Output the (x, y) coordinate of the center of the cell containing the given text.  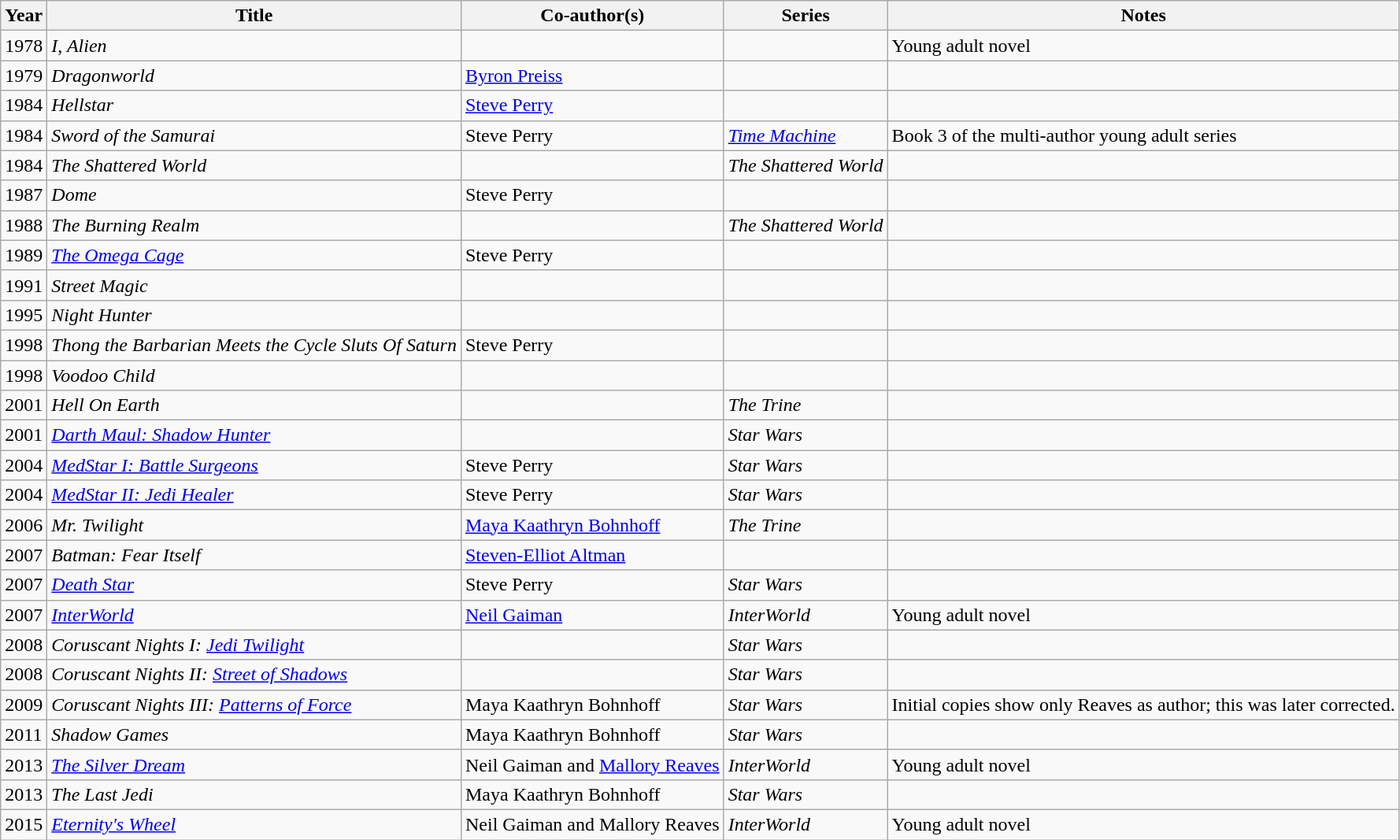
1978 (24, 46)
Neil Gaiman (592, 615)
The Burning Realm (254, 225)
Initial copies show only Reaves as author; this was later corrected. (1143, 705)
Title (254, 16)
Book 3 of the multi-author young adult series (1143, 135)
Mr. Twilight (254, 525)
Voodoo Child (254, 376)
MedStar I: Battle Surgeons (254, 465)
Street Magic (254, 285)
Year (24, 16)
Coruscant Nights III: Patterns of Force (254, 705)
Hellstar (254, 105)
2009 (24, 705)
Steven-Elliot Altman (592, 555)
Time Machine (806, 135)
1995 (24, 315)
1979 (24, 76)
Night Hunter (254, 315)
Hell On Earth (254, 405)
2015 (24, 824)
Coruscant Nights I: Jedi Twilight (254, 645)
1989 (24, 255)
I, Alien (254, 46)
1987 (24, 195)
The Last Jedi (254, 794)
Dome (254, 195)
1991 (24, 285)
2006 (24, 525)
The Silver Dream (254, 764)
Co-author(s) (592, 16)
Coruscant Nights II: Street of Shadows (254, 675)
Series (806, 16)
Eternity's Wheel (254, 824)
Shadow Games (254, 735)
The Omega Cage (254, 255)
2011 (24, 735)
Byron Preiss (592, 76)
1988 (24, 225)
Dragonworld (254, 76)
Darth Maul: Shadow Hunter (254, 435)
MedStar II: Jedi Healer (254, 495)
Death Star (254, 585)
Notes (1143, 16)
Sword of the Samurai (254, 135)
Batman: Fear Itself (254, 555)
Thong the Barbarian Meets the Cycle Sluts Of Saturn (254, 345)
